Search for the cell housing the specified text and yield its (x, y) center coordinate. 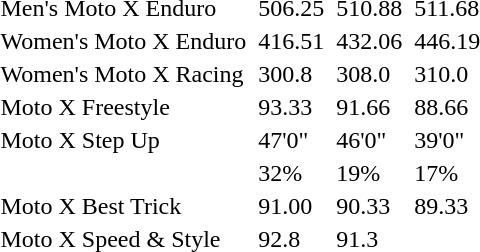
19% (370, 173)
416.51 (292, 41)
91.00 (292, 206)
32% (292, 173)
432.06 (370, 41)
93.33 (292, 107)
308.0 (370, 74)
47'0" (292, 140)
46'0" (370, 140)
91.66 (370, 107)
90.33 (370, 206)
300.8 (292, 74)
